Return (x, y) of the center of cell containing provided text 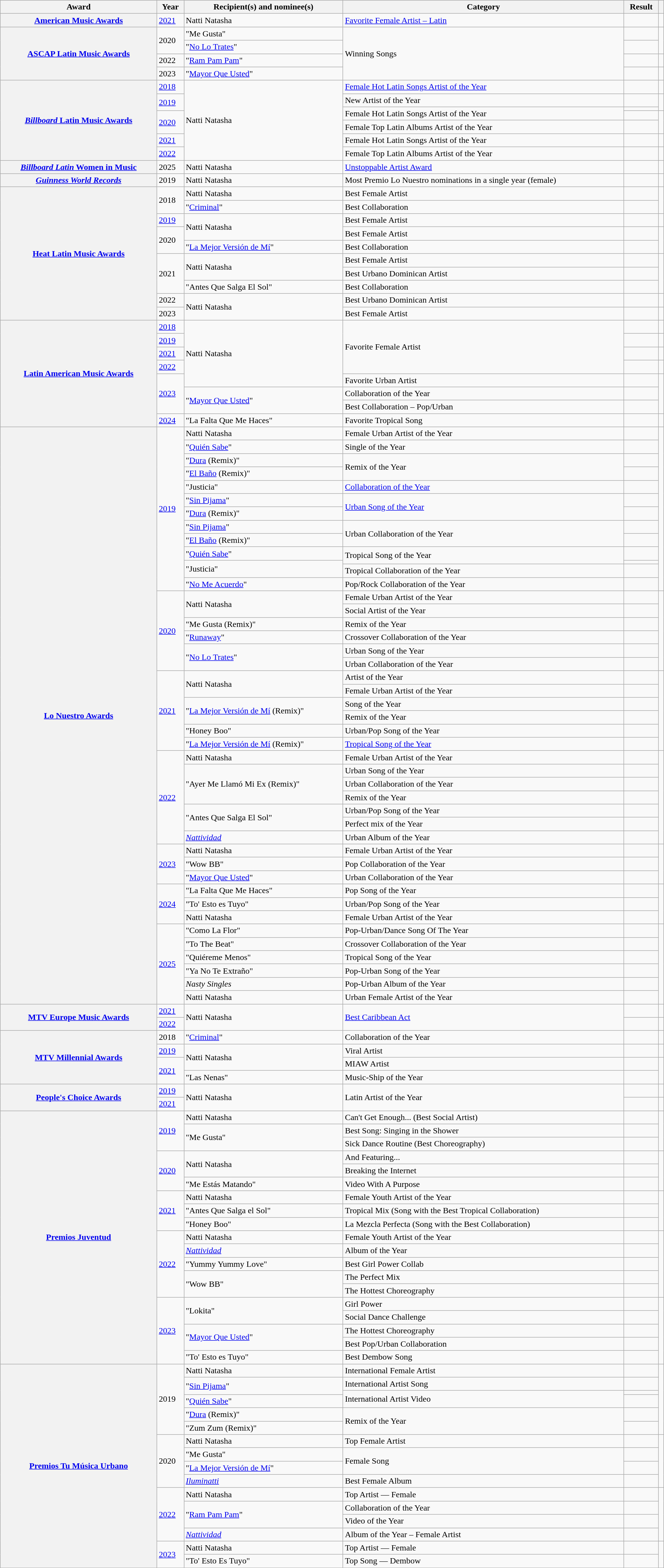
Pop-Urban Song of the Year (483, 970)
Latin American Music Awards (78, 373)
Album of the Year – Female Artist (483, 1534)
"Yummy Yummy Love" (263, 1264)
Best Girl Power Collab (483, 1264)
International Artist Song (483, 1384)
Recipient(s) and nominee(s) (263, 7)
"To The Beat" (263, 944)
La Mezcla Perfecta (Song with the Best Collaboration) (483, 1224)
Tropical Collaboration of the Year (483, 571)
Favorite Urban Artist (483, 380)
And Featuring... (483, 1157)
Latin Artist of the Year (483, 1097)
Perfect mix of the Year (483, 824)
"Quiéreme Menos" (263, 957)
Year (170, 7)
Nasty Singles (263, 984)
Most Premio Lo Nuestro nominations in a single year (female) (483, 180)
Iluminatti (263, 1481)
Pop-Urban Album of the Year (483, 984)
Video of the Year (483, 1521)
Social Artist of the Year (483, 611)
Urban Female Artist of the Year (483, 997)
Video With A Purpose (483, 1184)
Song of the Year (483, 704)
International Female Artist (483, 1370)
Premios Juventud (78, 1237)
ASCAP Latin Music Awards (78, 54)
Can't Get Enough... (Best Social Artist) (483, 1117)
Guinness World Records (78, 180)
Winning Songs (483, 54)
Pop Song of the Year (483, 891)
"Zum Zum (Remix)" (263, 1428)
American Music Awards (78, 20)
MIAW Artist (483, 1064)
Top Female Artist (483, 1441)
Unstoppable Artist Award (483, 167)
Best Pop/Urban Collaboration (483, 1344)
Heat Latin Music Awards (78, 254)
Best Female Album (483, 1481)
Billboard Latin Music Awards (78, 120)
Billboard Latin Women in Music (78, 167)
Best Dembow Song (483, 1357)
Artist of the Year (483, 677)
Social Dance Challenge (483, 1317)
Sick Dance Routine (Best Choreography) (483, 1144)
Album of the Year (483, 1251)
People's Choice Awards (78, 1097)
"Lokita" (263, 1311)
Viral Artist (483, 1051)
Urban Album of the Year (483, 837)
Premios Tu Música Urbano (78, 1466)
"Ayer Me Llamó Mi Ex (Remix)" (263, 784)
Girl Power (483, 1304)
Lo Nuestro Awards (78, 716)
"Como La Flor" (263, 931)
Favorite Tropical Song (483, 420)
Result (641, 7)
Breaking the Internet (483, 1170)
Top Song — Dembow (483, 1561)
New Artist of the Year (483, 100)
MTV Europe Music Awards (78, 1017)
"Runaway" (263, 637)
"Me Gusta (Remix)" (263, 624)
"To' Esto Es Tuyo" (263, 1561)
Category (483, 7)
"No Me Acuerdo" (263, 584)
Favorite Female Artist – Latin (483, 20)
International Artist Video (483, 1399)
Best Song: Singing in the Shower (483, 1131)
"Me Estás Matando" (263, 1184)
Single of the Year (483, 447)
"Ya No Te Extraño" (263, 970)
Tropical Mix (Song with the Best Tropical Collaboration) (483, 1210)
"Las Nenas" (263, 1077)
The Perfect Mix (483, 1277)
Female Song (483, 1461)
Pop/Rock Collaboration of the Year (483, 584)
Favorite Female Artist (483, 347)
"Antes Que Salga el Sol" (263, 1210)
Pop Collaboration of the Year (483, 864)
MTV Millennial Awards (78, 1057)
Best Collaboration – Pop/Urban (483, 407)
Award (78, 7)
Best Caribbean Act (483, 1017)
Pop-Urban/Dance Song Of The Year (483, 931)
Music-Ship of the Year (483, 1077)
